Search for the cell housing the specified text and yield its [x, y] center coordinate. 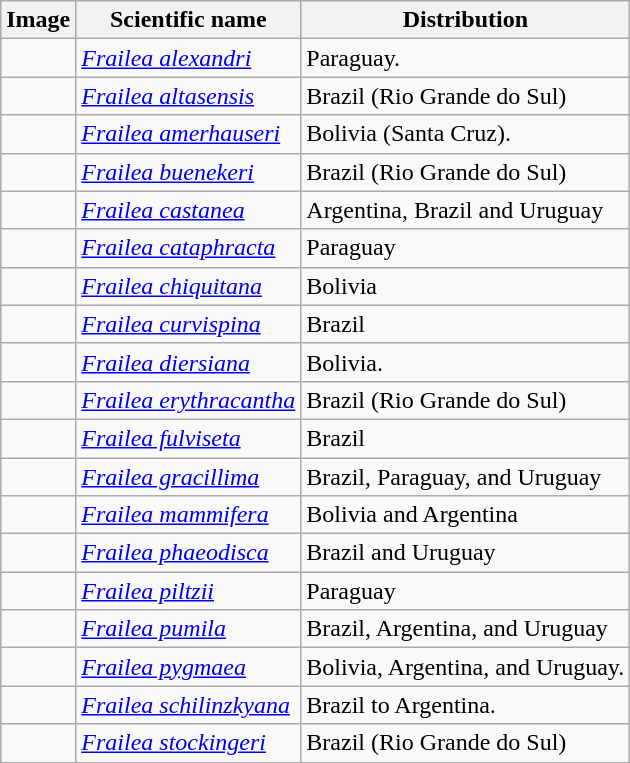
Image [38, 20]
Frailea diersiana [188, 362]
Frailea phaeodisca [188, 553]
Brazil, Paraguay, and Uruguay [466, 477]
Frailea erythracantha [188, 400]
Frailea cataphracta [188, 248]
Argentina, Brazil and Uruguay [466, 210]
Scientific name [188, 20]
Frailea buenekeri [188, 172]
Frailea altasensis [188, 96]
Paraguay. [466, 58]
Frailea chiquitana [188, 286]
Bolivia, Argentina, and Uruguay. [466, 667]
Frailea fulviseta [188, 438]
Distribution [466, 20]
Frailea schilinzkyana [188, 705]
Frailea alexandri [188, 58]
Frailea pumila [188, 629]
Frailea castanea [188, 210]
Frailea gracillima [188, 477]
Bolivia and Argentina [466, 515]
Frailea amerhauseri [188, 134]
Bolivia (Santa Cruz). [466, 134]
Frailea curvispina [188, 324]
Brazil to Argentina. [466, 705]
Frailea pygmaea [188, 667]
Brazil and Uruguay [466, 553]
Frailea piltzii [188, 591]
Frailea mammifera [188, 515]
Bolivia [466, 286]
Frailea stockingeri [188, 743]
Bolivia. [466, 362]
Brazil, Argentina, and Uruguay [466, 629]
